For the text-containing cell, return its midpoint in (X, Y) coordinate format. 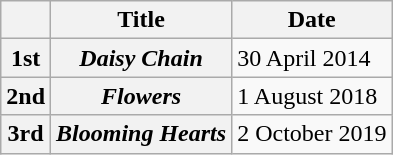
2nd (26, 96)
2 October 2019 (312, 134)
3rd (26, 134)
1st (26, 58)
Flowers (142, 96)
Date (312, 20)
30 April 2014 (312, 58)
Blooming Hearts (142, 134)
1 August 2018 (312, 96)
Daisy Chain (142, 58)
Title (142, 20)
